Return (x, y) of the center of cell containing provided text 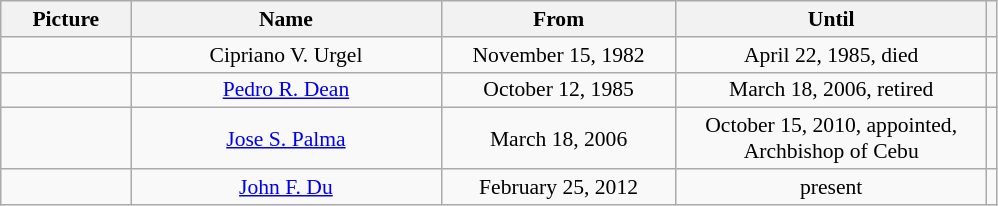
March 18, 2006 (558, 138)
Jose S. Palma (286, 138)
From (558, 19)
Cipriano V. Urgel (286, 55)
March 18, 2006, retired (831, 90)
John F. Du (286, 187)
present (831, 187)
October 15, 2010, appointed, Archbishop of Cebu (831, 138)
Name (286, 19)
February 25, 2012 (558, 187)
Until (831, 19)
April 22, 1985, died (831, 55)
Picture (66, 19)
November 15, 1982 (558, 55)
October 12, 1985 (558, 90)
Pedro R. Dean (286, 90)
